Search for the cell housing the specified text and yield its (x, y) center coordinate. 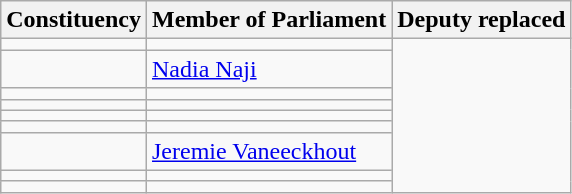
Constituency (74, 20)
Deputy replaced (482, 20)
Jeremie Vaneeckhout (268, 151)
Nadia Naji (268, 69)
Member of Parliament (268, 20)
